Output the [x, y] coordinate of the center of the cell containing the given text.  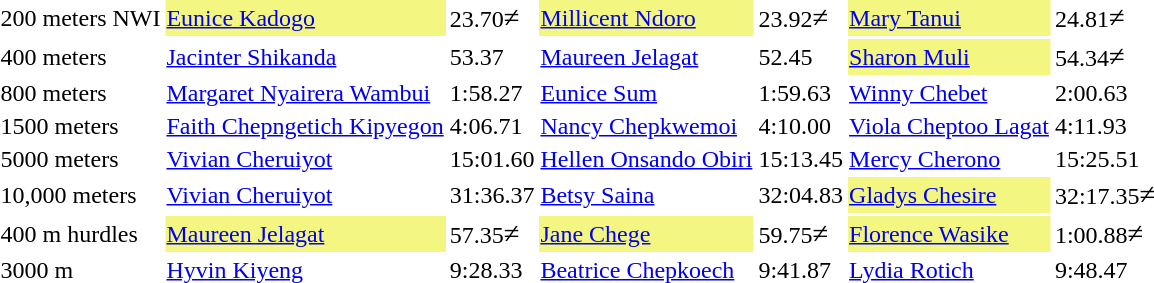
Millicent Ndoro [646, 18]
59.75≠ [801, 234]
Faith Chepngetich Kipyegon [305, 126]
Winny Chebet [950, 93]
Viola Cheptoo Lagat [950, 126]
Florence Wasike [950, 234]
Jacinter Shikanda [305, 57]
Mary Tanui [950, 18]
15:01.60 [492, 159]
32:04.83 [801, 195]
23.92≠ [801, 18]
Jane Chege [646, 234]
Margaret Nyairera Wambui [305, 93]
4:10.00 [801, 126]
57.35≠ [492, 234]
Nancy Chepkwemoi [646, 126]
Betsy Saina [646, 195]
31:36.37 [492, 195]
53.37 [492, 57]
Eunice Kadogo [305, 18]
Sharon Muli [950, 57]
15:13.45 [801, 159]
1:58.27 [492, 93]
1:59.63 [801, 93]
23.70≠ [492, 18]
Gladys Chesire [950, 195]
Hellen Onsando Obiri [646, 159]
52.45 [801, 57]
Eunice Sum [646, 93]
4:06.71 [492, 126]
Mercy Cherono [950, 159]
